For the text-containing cell, return its midpoint in [x, y] coordinate format. 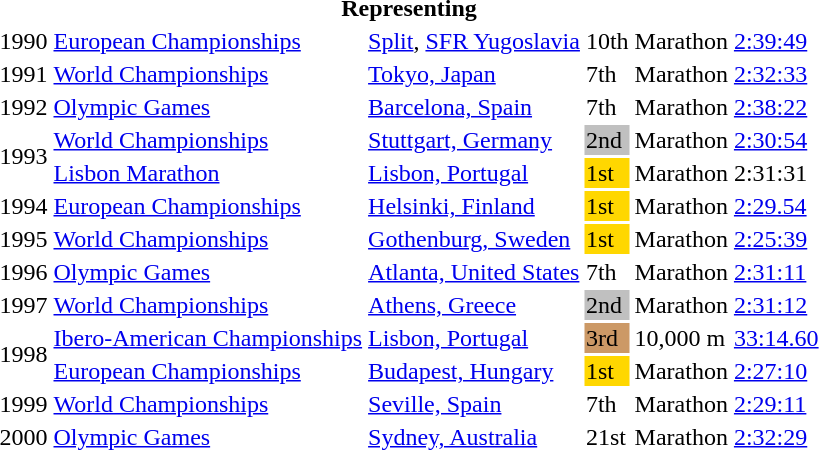
10,000 m [681, 338]
Gothenburg, Sweden [474, 239]
Atlanta, United States [474, 272]
Tokyo, Japan [474, 74]
Ibero-American Championships [208, 338]
Split, SFR Yugoslavia [474, 41]
3rd [607, 338]
Helsinki, Finland [474, 206]
Budapest, Hungary [474, 371]
Seville, Spain [474, 404]
Barcelona, Spain [474, 107]
Stuttgart, Germany [474, 140]
10th [607, 41]
Lisbon Marathon [208, 173]
Athens, Greece [474, 305]
